Capture the cell that displays the provided text and extract its (X, Y) central coordinate. 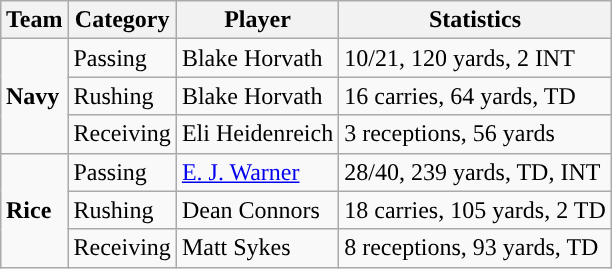
Navy (34, 96)
28/40, 239 yards, TD, INT (476, 172)
18 carries, 105 yards, 2 TD (476, 210)
10/21, 120 yards, 2 INT (476, 58)
Matt Sykes (257, 248)
Statistics (476, 20)
Team (34, 20)
E. J. Warner (257, 172)
Eli Heidenreich (257, 134)
3 receptions, 56 yards (476, 134)
8 receptions, 93 yards, TD (476, 248)
Category (122, 20)
Player (257, 20)
Rice (34, 210)
16 carries, 64 yards, TD (476, 96)
Dean Connors (257, 210)
